Return the [X, Y] coordinate for the center point of the cell that contains the specified text.  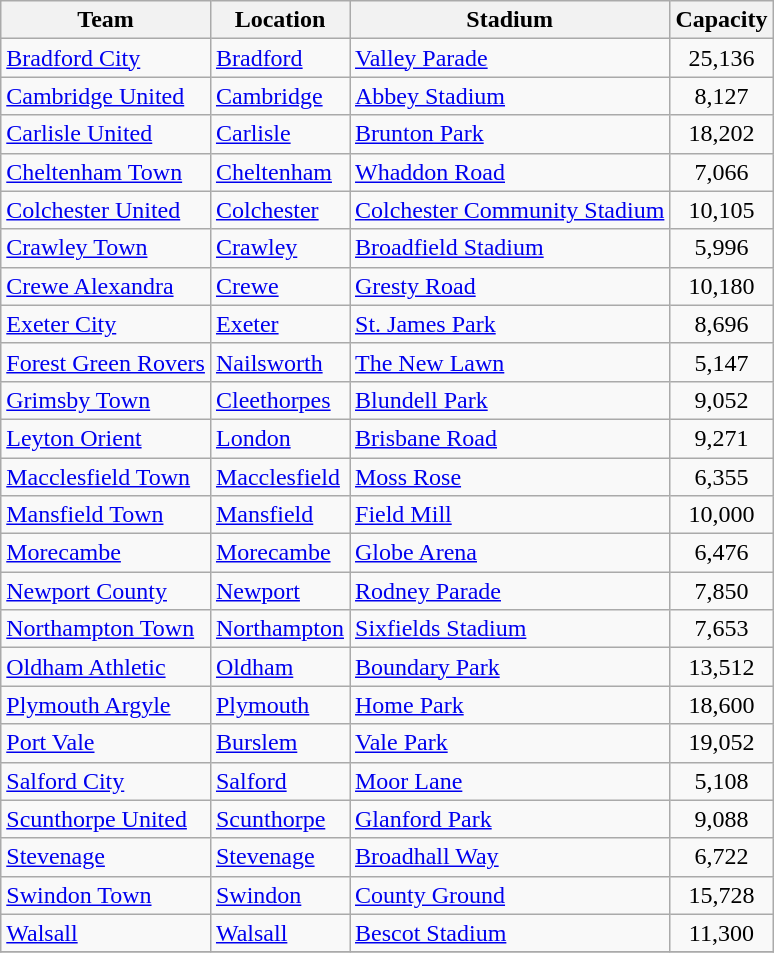
Crewe Alexandra [106, 286]
Mansfield [280, 515]
Whaddon Road [510, 172]
Cleethorpes [280, 400]
5,108 [722, 781]
10,105 [722, 210]
Moss Rose [510, 477]
Bescot Stadium [510, 933]
Colchester United [106, 210]
Brisbane Road [510, 438]
Colchester [280, 210]
Crawley [280, 248]
6,355 [722, 477]
Moor Lane [510, 781]
18,600 [722, 705]
Bradford City [106, 58]
Home Park [510, 705]
Scunthorpe United [106, 819]
Location [280, 20]
Team [106, 20]
Crawley Town [106, 248]
Valley Parade [510, 58]
Cheltenham Town [106, 172]
County Ground [510, 895]
Newport [280, 591]
Plymouth Argyle [106, 705]
9,271 [722, 438]
Macclesfield Town [106, 477]
Field Mill [510, 515]
Broadhall Way [510, 857]
11,300 [722, 933]
Burslem [280, 743]
Newport County [106, 591]
6,722 [722, 857]
Macclesfield [280, 477]
Brunton Park [510, 134]
Gresty Road [510, 286]
St. James Park [510, 324]
Leyton Orient [106, 438]
18,202 [722, 134]
Capacity [722, 20]
Rodney Parade [510, 591]
5,996 [722, 248]
Boundary Park [510, 667]
8,127 [722, 96]
6,476 [722, 553]
Bradford [280, 58]
Cambridge United [106, 96]
Colchester Community Stadium [510, 210]
Oldham Athletic [106, 667]
Mansfield Town [106, 515]
Grimsby Town [106, 400]
13,512 [722, 667]
Forest Green Rovers [106, 362]
Northampton Town [106, 629]
8,696 [722, 324]
Glanford Park [510, 819]
Oldham [280, 667]
Scunthorpe [280, 819]
5,147 [722, 362]
The New Lawn [510, 362]
Northampton [280, 629]
Crewe [280, 286]
Carlisle [280, 134]
Nailsworth [280, 362]
Stadium [510, 20]
London [280, 438]
Salford City [106, 781]
19,052 [722, 743]
10,180 [722, 286]
Exeter City [106, 324]
7,850 [722, 591]
Cheltenham [280, 172]
Carlisle United [106, 134]
10,000 [722, 515]
25,136 [722, 58]
Port Vale [106, 743]
7,066 [722, 172]
9,088 [722, 819]
Blundell Park [510, 400]
Cambridge [280, 96]
Swindon Town [106, 895]
Exeter [280, 324]
7,653 [722, 629]
Globe Arena [510, 553]
Abbey Stadium [510, 96]
Plymouth [280, 705]
Salford [280, 781]
Swindon [280, 895]
Broadfield Stadium [510, 248]
9,052 [722, 400]
Sixfields Stadium [510, 629]
Vale Park [510, 743]
15,728 [722, 895]
